Capture the cell that displays the provided text and extract its [X, Y] central coordinate. 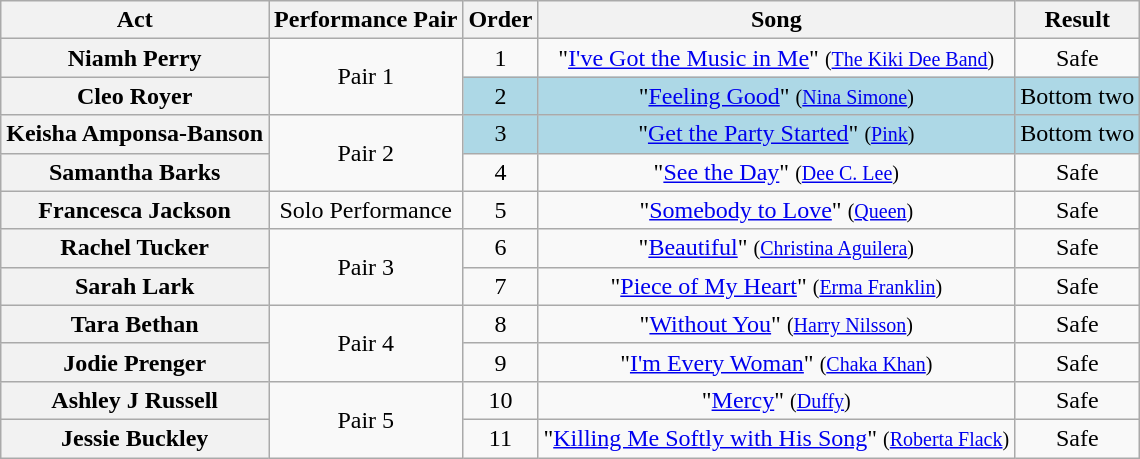
Performance Pair [366, 20]
7 [500, 286]
"I'm Every Woman" (Chaka Khan) [776, 362]
10 [500, 400]
"I've Got the Music in Me" (The Kiki Dee Band) [776, 58]
Act [135, 20]
Solo Performance [366, 210]
8 [500, 324]
11 [500, 438]
"Mercy" (Duffy) [776, 400]
5 [500, 210]
Francesca Jackson [135, 210]
3 [500, 134]
6 [500, 248]
Result [1078, 20]
Pair 1 [366, 77]
Rachel Tucker [135, 248]
Pair 2 [366, 153]
Song [776, 20]
Pair 5 [366, 419]
"See the Day" (Dee C. Lee) [776, 172]
Samantha Barks [135, 172]
Pair 3 [366, 267]
Order [500, 20]
Keisha Amponsa-Banson [135, 134]
"Beautiful" (Christina Aguilera) [776, 248]
Cleo Royer [135, 96]
Jessie Buckley [135, 438]
Sarah Lark [135, 286]
1 [500, 58]
Niamh Perry [135, 58]
"Killing Me Softly with His Song" (Roberta Flack) [776, 438]
Pair 4 [366, 343]
4 [500, 172]
"Get the Party Started" (Pink) [776, 134]
"Feeling Good" (Nina Simone) [776, 96]
Jodie Prenger [135, 362]
"Without You" (Harry Nilsson) [776, 324]
2 [500, 96]
9 [500, 362]
Ashley J Russell [135, 400]
Tara Bethan [135, 324]
"Somebody to Love" (Queen) [776, 210]
"Piece of My Heart" (Erma Franklin) [776, 286]
